From the cell containing the given text, extract its center point as (X, Y) coordinate. 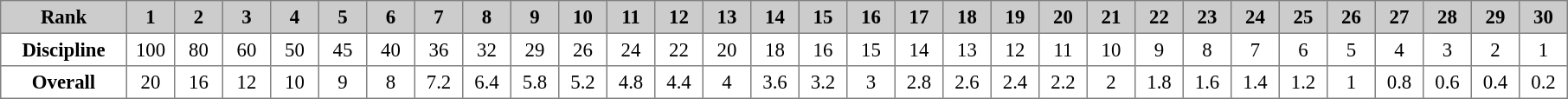
23 (1207, 17)
2.2 (1064, 82)
28 (1448, 17)
80 (199, 49)
4.4 (679, 82)
0.6 (1448, 82)
0.4 (1495, 82)
5.2 (583, 82)
30 (1544, 17)
0.8 (1399, 82)
50 (295, 49)
100 (151, 49)
21 (1111, 17)
27 (1399, 17)
0.2 (1544, 82)
36 (439, 49)
40 (391, 49)
17 (919, 17)
3.6 (775, 82)
5.8 (535, 82)
Overall (64, 82)
6.4 (487, 82)
25 (1303, 17)
1.2 (1303, 82)
2.8 (919, 82)
4.8 (631, 82)
60 (247, 49)
32 (487, 49)
Discipline (64, 49)
2.6 (967, 82)
45 (343, 49)
1.4 (1256, 82)
1.6 (1207, 82)
3.2 (823, 82)
Rank (64, 17)
19 (1015, 17)
7.2 (439, 82)
1.8 (1160, 82)
2.4 (1015, 82)
